Extract the (X, Y) coordinate from the center of the cell holding the provided text.  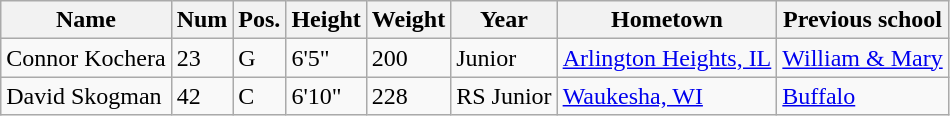
C (260, 96)
Connor Kochera (86, 58)
Hometown (667, 20)
Waukesha, WI (667, 96)
200 (408, 58)
42 (202, 96)
RS Junior (504, 96)
Previous school (862, 20)
David Skogman (86, 96)
Arlington Heights, IL (667, 58)
228 (408, 96)
Buffalo (862, 96)
6'5" (326, 58)
Pos. (260, 20)
Num (202, 20)
Height (326, 20)
William & Mary (862, 58)
6'10" (326, 96)
Junior (504, 58)
23 (202, 58)
G (260, 58)
Year (504, 20)
Name (86, 20)
Weight (408, 20)
